Find where the given text appears and provide that cell's center as (X, Y) coordinate. 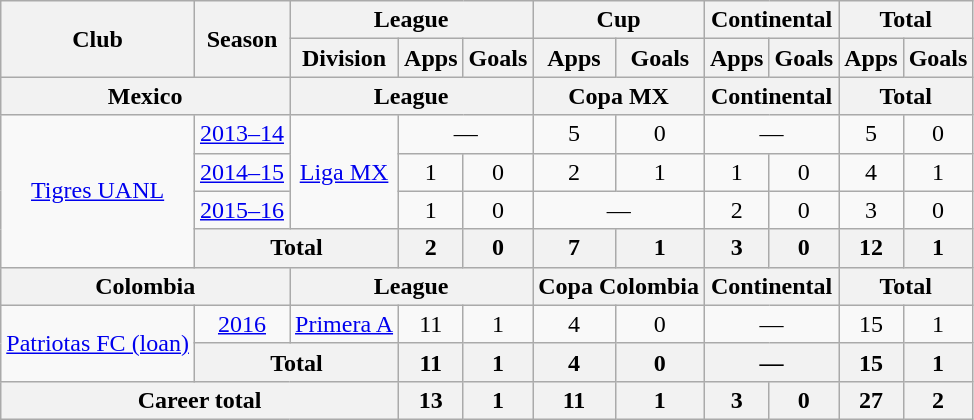
Copa MX (619, 96)
Mexico (146, 96)
Primera A (344, 324)
Tigres UANL (98, 191)
2015–16 (242, 210)
Division (344, 58)
27 (871, 400)
Copa Colombia (619, 286)
2014–15 (242, 172)
Career total (200, 400)
Club (98, 39)
2013–14 (242, 134)
Season (242, 39)
Liga MX (344, 172)
Colombia (146, 286)
12 (871, 248)
Cup (619, 20)
Patriotas FC (loan) (98, 343)
13 (431, 400)
7 (574, 248)
2016 (242, 324)
